Identify which cell holds the provided text, then report its [x, y] central coordinate. 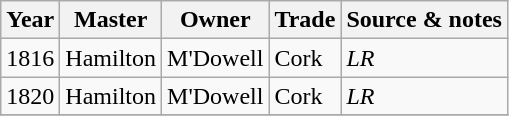
Master [111, 20]
1820 [30, 96]
Year [30, 20]
Source & notes [424, 20]
Owner [216, 20]
1816 [30, 58]
Trade [305, 20]
